Identify which cell holds the provided text, then report its (x, y) central coordinate. 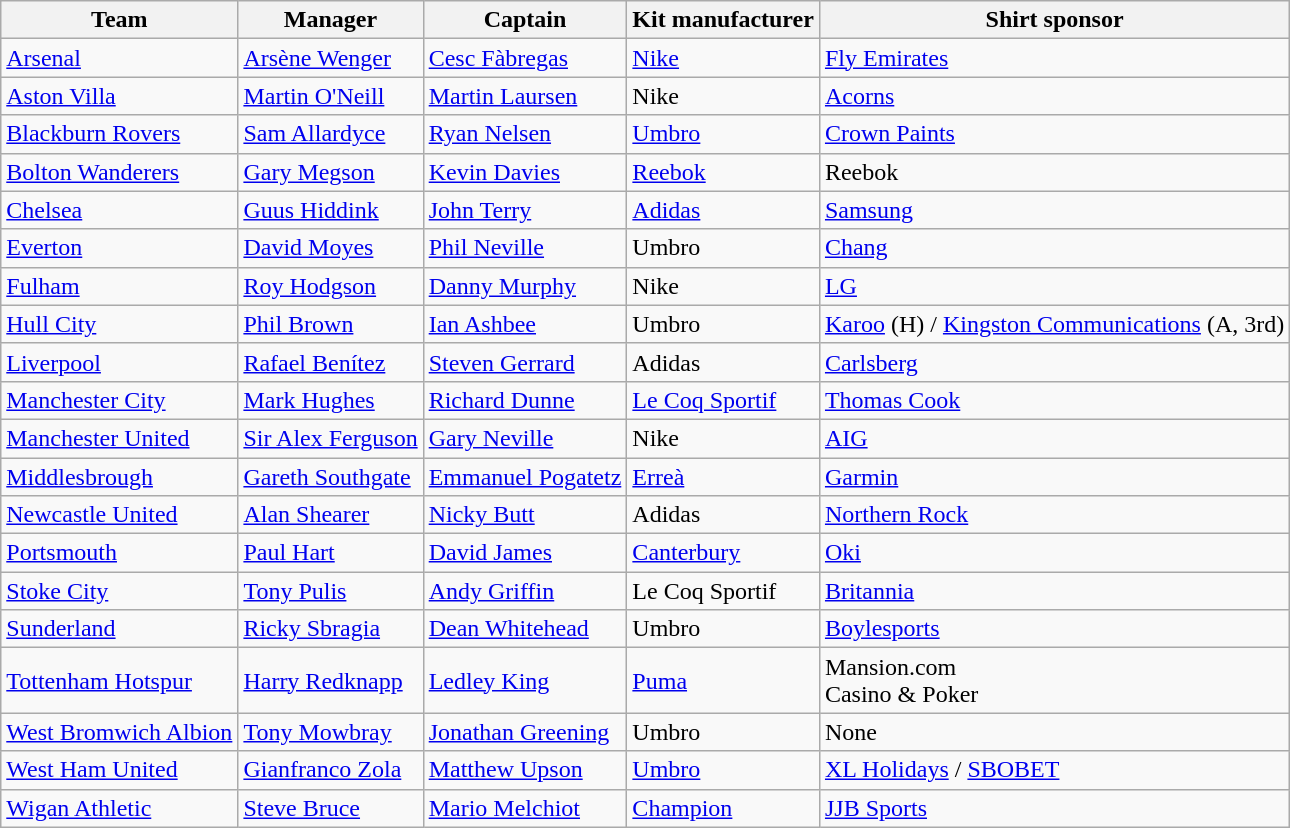
Chang (1054, 248)
David James (525, 553)
None (1054, 732)
Gareth Southgate (330, 477)
Mario Melchiot (525, 808)
Samsung (1054, 210)
Harry Redknapp (330, 680)
Carlsberg (1054, 362)
Karoo (H) / Kingston Communications (A, 3rd) (1054, 324)
Guus Hiddink (330, 210)
Wigan Athletic (120, 808)
Fly Emirates (1054, 58)
Acorns (1054, 96)
Nicky Butt (525, 515)
John Terry (525, 210)
Emmanuel Pogatetz (525, 477)
Middlesbrough (120, 477)
Mansion.comCasino & Poker (1054, 680)
Gary Neville (525, 438)
Puma (724, 680)
Kit manufacturer (724, 20)
LG (1054, 286)
Steven Gerrard (525, 362)
Ryan Nelsen (525, 134)
Garmin (1054, 477)
Oki (1054, 553)
Manchester City (120, 400)
Paul Hart (330, 553)
Rafael Benítez (330, 362)
Danny Murphy (525, 286)
Everton (120, 248)
Roy Hodgson (330, 286)
Dean Whitehead (525, 629)
Chelsea (120, 210)
Tottenham Hotspur (120, 680)
Canterbury (724, 553)
Gianfranco Zola (330, 770)
Ian Ashbee (525, 324)
West Ham United (120, 770)
Arsenal (120, 58)
Kevin Davies (525, 172)
David Moyes (330, 248)
Phil Neville (525, 248)
Northern Rock (1054, 515)
Alan Shearer (330, 515)
Richard Dunne (525, 400)
Boylesports (1054, 629)
Sir Alex Ferguson (330, 438)
Manager (330, 20)
Crown Paints (1054, 134)
Gary Megson (330, 172)
Sam Allardyce (330, 134)
Hull City (120, 324)
Newcastle United (120, 515)
Erreà (724, 477)
Britannia (1054, 591)
Ledley King (525, 680)
JJB Sports (1054, 808)
Thomas Cook (1054, 400)
Blackburn Rovers (120, 134)
Liverpool (120, 362)
Captain (525, 20)
Phil Brown (330, 324)
Sunderland (120, 629)
Champion (724, 808)
Arsène Wenger (330, 58)
Stoke City (120, 591)
AIG (1054, 438)
Team (120, 20)
Martin Laursen (525, 96)
West Bromwich Albion (120, 732)
Aston Villa (120, 96)
Tony Mowbray (330, 732)
Tony Pulis (330, 591)
Ricky Sbragia (330, 629)
Cesc Fàbregas (525, 58)
Shirt sponsor (1054, 20)
Matthew Upson (525, 770)
XL Holidays / SBOBET (1054, 770)
Portsmouth (120, 553)
Manchester United (120, 438)
Steve Bruce (330, 808)
Mark Hughes (330, 400)
Andy Griffin (525, 591)
Martin O'Neill (330, 96)
Jonathan Greening (525, 732)
Fulham (120, 286)
Bolton Wanderers (120, 172)
